Detect which cell encompasses the target text, then output its [X, Y] center coordinate. 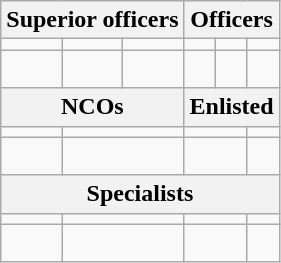
Specialists [140, 194]
Superior officers [92, 20]
Officers [232, 20]
Enlisted [232, 107]
NCOs [92, 107]
